For the text-containing cell, return its midpoint in [X, Y] coordinate format. 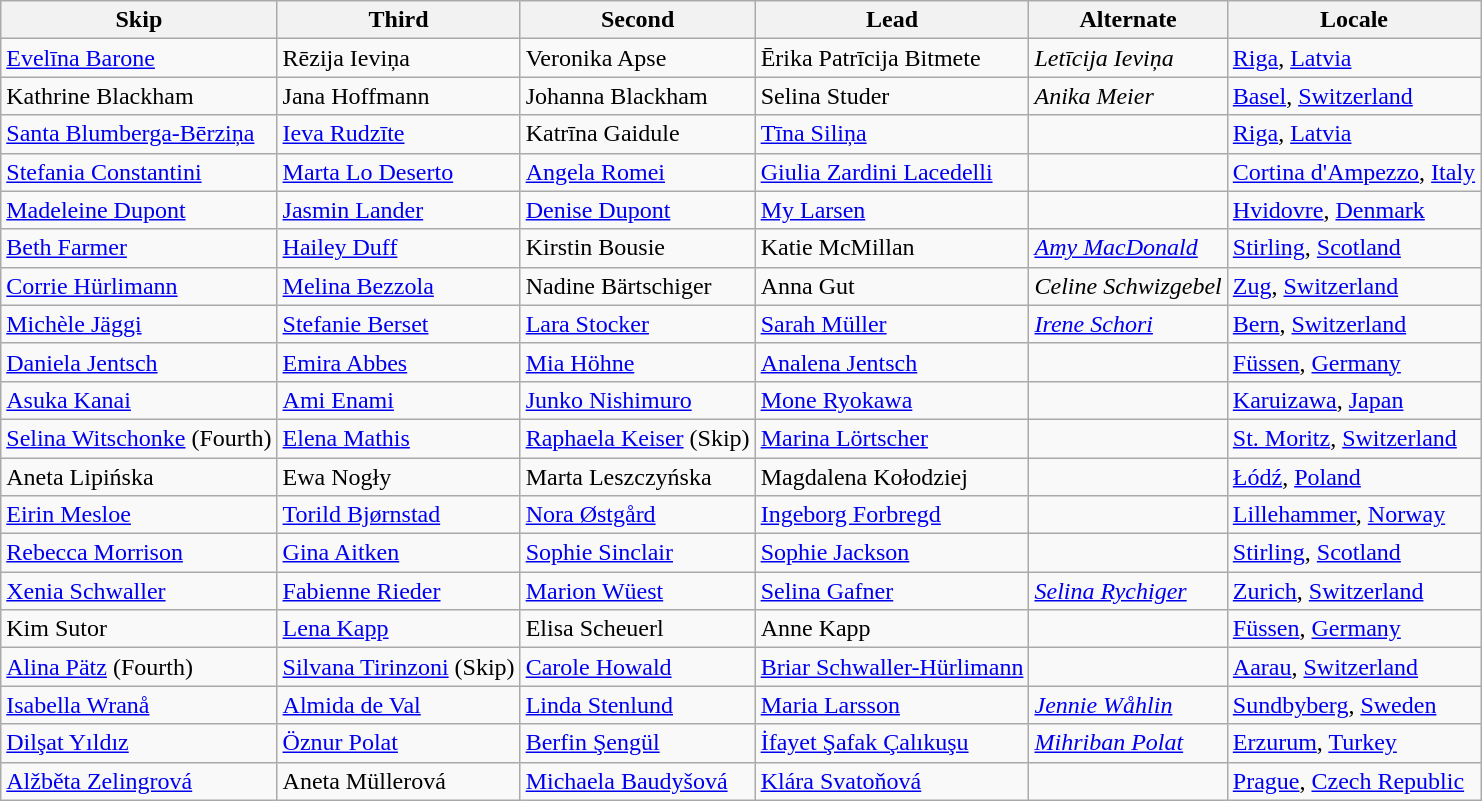
Hvidovre, Denmark [1354, 210]
Bern, Switzerland [1354, 324]
Lara Stocker [638, 324]
Karuizawa, Japan [1354, 400]
Kim Sutor [139, 629]
Rēzija Ieviņa [398, 58]
Giulia Zardini Lacedelli [892, 172]
Katie McMillan [892, 248]
Berfin Şengül [638, 743]
Marta Lo Deserto [398, 172]
Marion Wüest [638, 591]
Santa Blumberga-Bērziņa [139, 134]
Beth Farmer [139, 248]
Evelīna Barone [139, 58]
Ami Enami [398, 400]
Selina Gafner [892, 591]
Anika Meier [1128, 96]
Sarah Müller [892, 324]
Sophie Sinclair [638, 553]
Lena Kapp [398, 629]
Fabienne Rieder [398, 591]
Selina Rychiger [1128, 591]
Alina Pätz (Fourth) [139, 667]
Gina Aitken [398, 553]
Second [638, 20]
Katrīna Gaidule [638, 134]
Stefanie Berset [398, 324]
Sundbyberg, Sweden [1354, 705]
Ērika Patrīcija Bitmete [892, 58]
Dilşat Yıldız [139, 743]
Locale [1354, 20]
Isabella Wranå [139, 705]
Lead [892, 20]
Jasmin Lander [398, 210]
Briar Schwaller-Hürlimann [892, 667]
St. Moritz, Switzerland [1354, 438]
Johanna Blackham [638, 96]
Basel, Switzerland [1354, 96]
Alžběta Zelingrová [139, 781]
Tīna Siliņa [892, 134]
Lillehammer, Norway [1354, 515]
Carole Howald [638, 667]
Irene Schori [1128, 324]
Alternate [1128, 20]
Mihriban Polat [1128, 743]
Junko Nishimuro [638, 400]
Prague, Czech Republic [1354, 781]
Linda Stenlund [638, 705]
Nadine Bärtschiger [638, 286]
Ingeborg Forbregd [892, 515]
Aneta Lipińska [139, 477]
Maria Larsson [892, 705]
Eirin Mesloe [139, 515]
Zug, Switzerland [1354, 286]
Torild Bjørnstad [398, 515]
Sophie Jackson [892, 553]
Rebecca Morrison [139, 553]
My Larsen [892, 210]
Michèle Jäggi [139, 324]
Kirstin Bousie [638, 248]
Selina Witschonke (Fourth) [139, 438]
Mia Höhne [638, 362]
Elisa Scheuerl [638, 629]
Amy MacDonald [1128, 248]
Elena Mathis [398, 438]
Marina Lörtscher [892, 438]
Melina Bezzola [398, 286]
Emira Abbes [398, 362]
Madeleine Dupont [139, 210]
Corrie Hürlimann [139, 286]
Almida de Val [398, 705]
Anna Gut [892, 286]
Mone Ryokawa [892, 400]
Analena Jentsch [892, 362]
Aneta Müllerová [398, 781]
Zurich, Switzerland [1354, 591]
Veronika Apse [638, 58]
Erzurum, Turkey [1354, 743]
Daniela Jentsch [139, 362]
Klára Svatoňová [892, 781]
Angela Romei [638, 172]
Raphaela Keiser (Skip) [638, 438]
Asuka Kanai [139, 400]
Kathrine Blackham [139, 96]
Ieva Rudzīte [398, 134]
Hailey Duff [398, 248]
Anne Kapp [892, 629]
Selina Studer [892, 96]
Letīcija Ieviņa [1128, 58]
Öznur Polat [398, 743]
Ewa Nogły [398, 477]
Denise Dupont [638, 210]
Skip [139, 20]
Magdalena Kołodziej [892, 477]
Silvana Tirinzoni (Skip) [398, 667]
Cortina d'Ampezzo, Italy [1354, 172]
Jennie Wåhlin [1128, 705]
Michaela Baudyšová [638, 781]
Xenia Schwaller [139, 591]
Third [398, 20]
Celine Schwizgebel [1128, 286]
İfayet Şafak Çalıkuşu [892, 743]
Stefania Constantini [139, 172]
Łódź, Poland [1354, 477]
Nora Østgård [638, 515]
Jana Hoffmann [398, 96]
Marta Leszczyńska [638, 477]
Aarau, Switzerland [1354, 667]
